For the text-containing cell, return its midpoint in (X, Y) coordinate format. 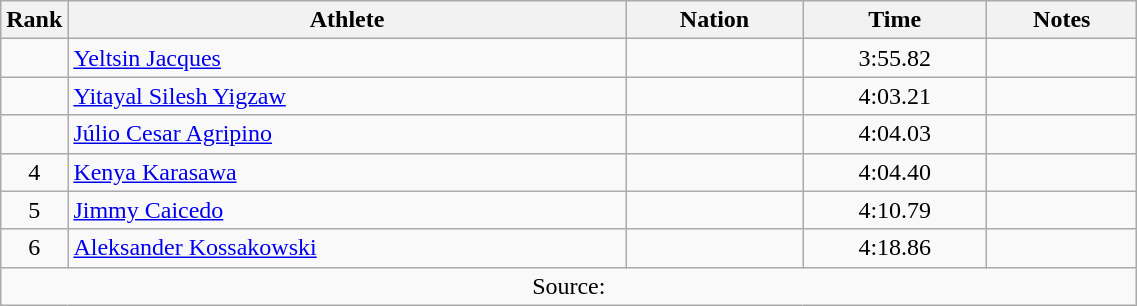
3:55.82 (895, 58)
Source: (569, 286)
Júlio Cesar Agripino (347, 134)
Kenya Karasawa (347, 172)
4:18.86 (895, 248)
Time (895, 20)
Athlete (347, 20)
Nation (714, 20)
Yeltsin Jacques (347, 58)
4:04.40 (895, 172)
6 (34, 248)
4 (34, 172)
5 (34, 210)
4:10.79 (895, 210)
Yitayal Silesh Yigzaw (347, 96)
Rank (34, 20)
4:03.21 (895, 96)
Jimmy Caicedo (347, 210)
Aleksander Kossakowski (347, 248)
4:04.03 (895, 134)
Notes (1062, 20)
